Scan for the cell matching the given text and deliver its (X, Y) coordinate at center. 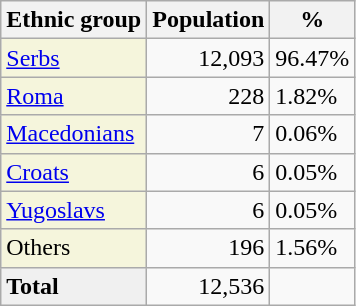
196 (208, 248)
Roma (74, 96)
Ethnic group (74, 20)
Croats (74, 172)
7 (208, 134)
96.47% (312, 58)
12,093 (208, 58)
12,536 (208, 286)
228 (208, 96)
Others (74, 248)
1.82% (312, 96)
Macedonians (74, 134)
Population (208, 20)
1.56% (312, 248)
0.06% (312, 134)
Yugoslavs (74, 210)
% (312, 20)
Total (74, 286)
Serbs (74, 58)
